Scan for the cell matching the given text and deliver its (X, Y) coordinate at center. 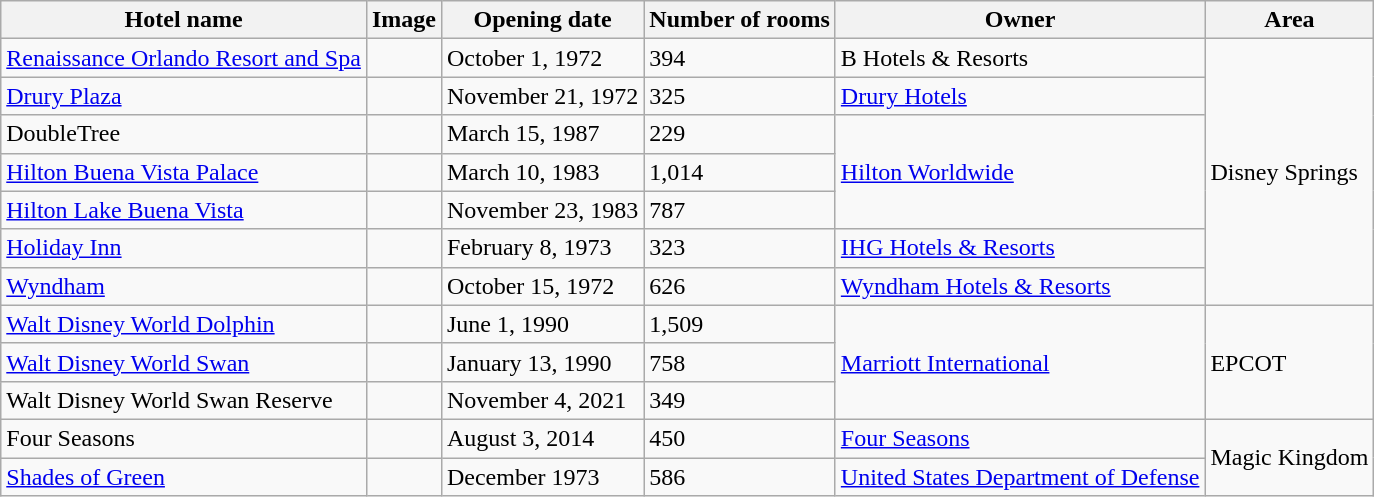
Shades of Green (184, 477)
Marriott International (1020, 362)
Hilton Lake Buena Vista (184, 210)
October 15, 1972 (542, 286)
450 (740, 438)
Holiday Inn (184, 248)
Walt Disney World Swan Reserve (184, 400)
November 23, 1983 (542, 210)
Image (404, 20)
Area (1290, 20)
October 1, 1972 (542, 58)
Drury Hotels (1020, 96)
Disney Springs (1290, 172)
Wyndham (184, 286)
Hotel name (184, 20)
IHG Hotels & Resorts (1020, 248)
March 15, 1987 (542, 134)
Renaissance Orlando Resort and Spa (184, 58)
323 (740, 248)
December 1973 (542, 477)
586 (740, 477)
Magic Kingdom (1290, 457)
1,509 (740, 324)
325 (740, 96)
1,014 (740, 172)
Hilton Worldwide (1020, 172)
June 1, 1990 (542, 324)
Owner (1020, 20)
Opening date (542, 20)
758 (740, 362)
Hilton Buena Vista Palace (184, 172)
August 3, 2014 (542, 438)
Number of rooms (740, 20)
Walt Disney World Swan (184, 362)
EPCOT (1290, 362)
B Hotels & Resorts (1020, 58)
Walt Disney World Dolphin (184, 324)
626 (740, 286)
February 8, 1973 (542, 248)
349 (740, 400)
DoubleTree (184, 134)
January 13, 1990 (542, 362)
787 (740, 210)
November 21, 1972 (542, 96)
November 4, 2021 (542, 400)
Drury Plaza (184, 96)
March 10, 1983 (542, 172)
United States Department of Defense (1020, 477)
229 (740, 134)
394 (740, 58)
Wyndham Hotels & Resorts (1020, 286)
